Capture the cell that displays the provided text and extract its (x, y) central coordinate. 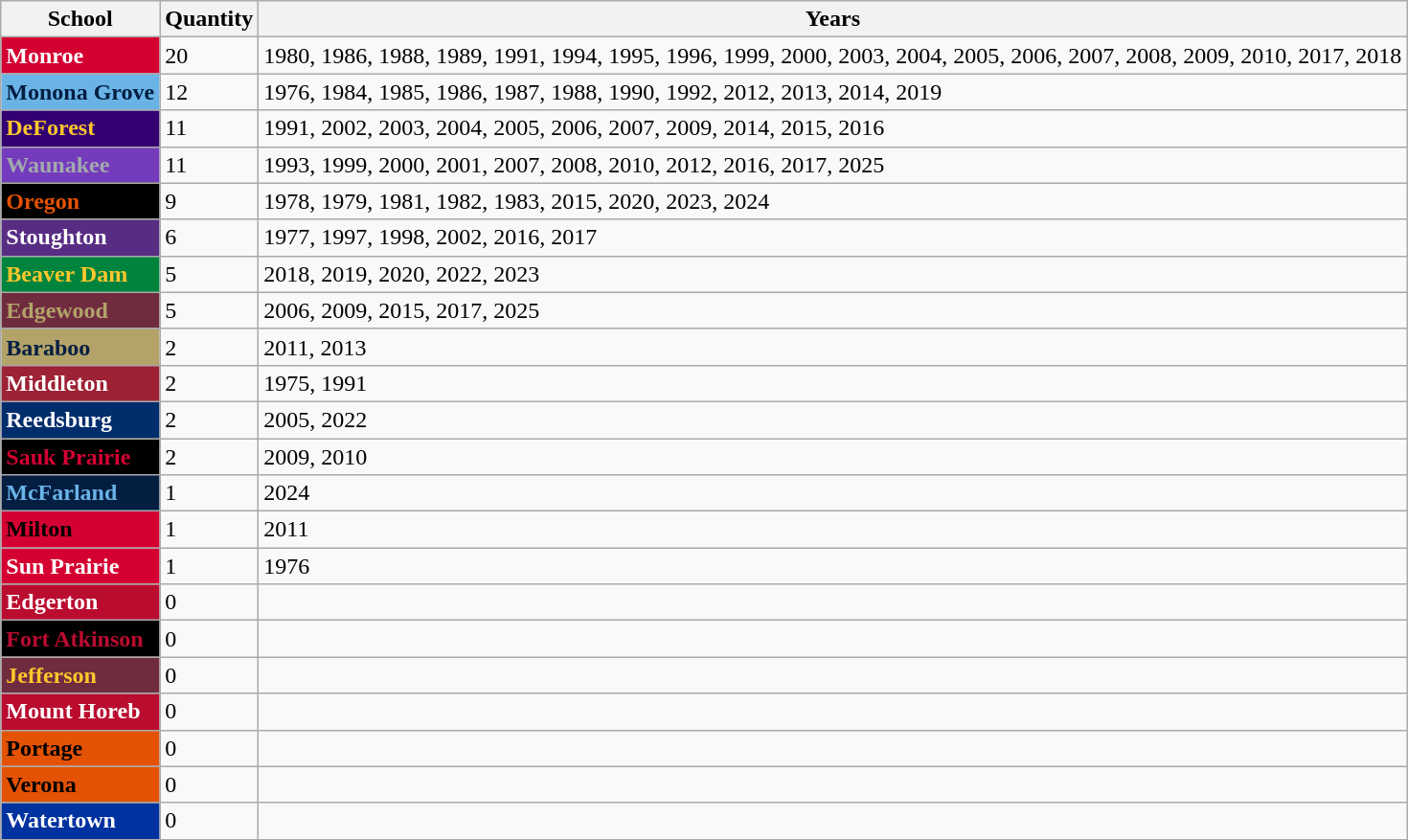
2006, 2009, 2015, 2017, 2025 (833, 310)
1975, 1991 (833, 383)
Mount Horeb (80, 712)
DeForest (80, 128)
1976, 1984, 1985, 1986, 1987, 1988, 1990, 1992, 2012, 2013, 2014, 2019 (833, 92)
1980, 1986, 1988, 1989, 1991, 1994, 1995, 1996, 1999, 2000, 2003, 2004, 2005, 2006, 2007, 2008, 2009, 2010, 2017, 2018 (833, 56)
2011, 2013 (833, 347)
Stoughton (80, 238)
1991, 2002, 2003, 2004, 2005, 2006, 2007, 2009, 2014, 2015, 2016 (833, 128)
2005, 2022 (833, 420)
Portage (80, 748)
Middleton (80, 383)
Quantity (209, 19)
School (80, 19)
Oregon (80, 201)
McFarland (80, 493)
6 (209, 238)
Baraboo (80, 347)
Years (833, 19)
2018, 2019, 2020, 2022, 2023 (833, 274)
2011 (833, 530)
Sun Prairie (80, 566)
Reedsburg (80, 420)
Edgewood (80, 310)
1976 (833, 566)
Monroe (80, 56)
Waunakee (80, 165)
Watertown (80, 821)
Beaver Dam (80, 274)
20 (209, 56)
Fort Atkinson (80, 639)
1978, 1979, 1981, 1982, 1983, 2015, 2020, 2023, 2024 (833, 201)
12 (209, 92)
1993, 1999, 2000, 2001, 2007, 2008, 2010, 2012, 2016, 2017, 2025 (833, 165)
1977, 1997, 1998, 2002, 2016, 2017 (833, 238)
Milton (80, 530)
Sauk Prairie (80, 457)
9 (209, 201)
Edgerton (80, 602)
2009, 2010 (833, 457)
2024 (833, 493)
Jefferson (80, 675)
Verona (80, 784)
Monona Grove (80, 92)
